Extract the [X, Y] coordinate from the center of the cell holding the provided text.  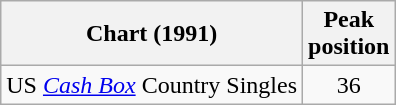
36 [349, 85]
Peakposition [349, 34]
US Cash Box Country Singles [152, 85]
Chart (1991) [152, 34]
